Scan for the cell matching the given text and deliver its (x, y) coordinate at center. 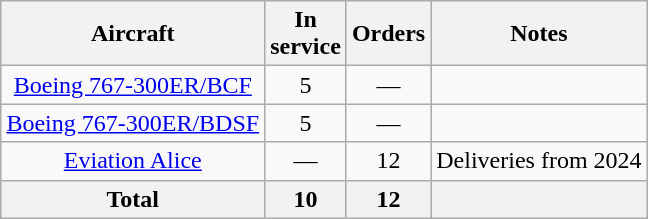
10 (306, 199)
Deliveries from 2024 (539, 161)
Aircraft (133, 34)
Eviation Alice (133, 161)
Boeing 767-300ER/BDSF (133, 123)
Notes (539, 34)
In service (306, 34)
Orders (388, 34)
Boeing 767-300ER/BCF (133, 85)
Total (133, 199)
